Capture the cell that displays the provided text and extract its [X, Y] central coordinate. 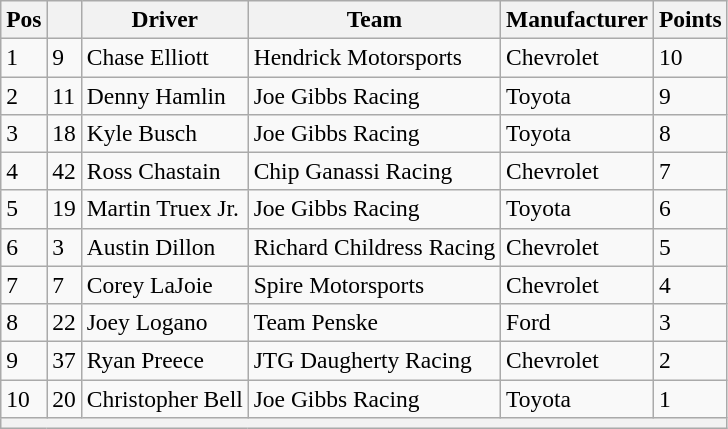
Ryan Preece [164, 360]
Chip Ganassi Racing [374, 171]
22 [64, 322]
Manufacturer [578, 19]
Driver [164, 19]
Denny Hamlin [164, 95]
Corey LaJoie [164, 285]
19 [64, 209]
JTG Daugherty Racing [374, 360]
Christopher Bell [164, 398]
Austin Dillon [164, 247]
Team [374, 19]
Spire Motorsports [374, 285]
Points [690, 19]
42 [64, 171]
Chase Elliott [164, 57]
20 [64, 398]
Hendrick Motorsports [374, 57]
Kyle Busch [164, 133]
11 [64, 95]
Ford [578, 322]
37 [64, 360]
18 [64, 133]
Pos [24, 19]
Joey Logano [164, 322]
Team Penske [374, 322]
Ross Chastain [164, 171]
Richard Childress Racing [374, 247]
Martin Truex Jr. [164, 209]
